Return the (x, y) coordinate for the center point of the cell that contains the specified text.  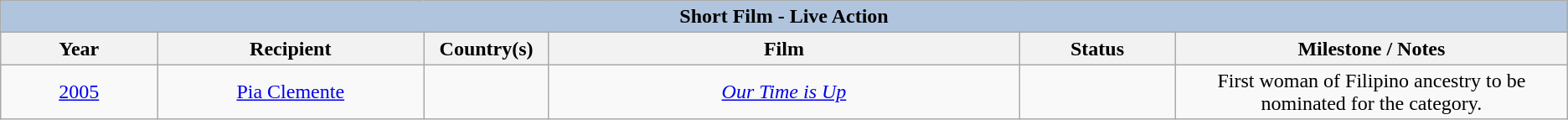
Status (1097, 49)
Year (79, 49)
Milestone / Notes (1372, 49)
Country(s) (487, 49)
Our Time is Up (784, 92)
Film (784, 49)
2005 (79, 92)
First woman of Filipino ancestry to be nominated for the category. (1372, 92)
Short Film - Live Action (784, 17)
Recipient (291, 49)
Pia Clemente (291, 92)
